Capture the cell that displays the provided text and extract its [X, Y] central coordinate. 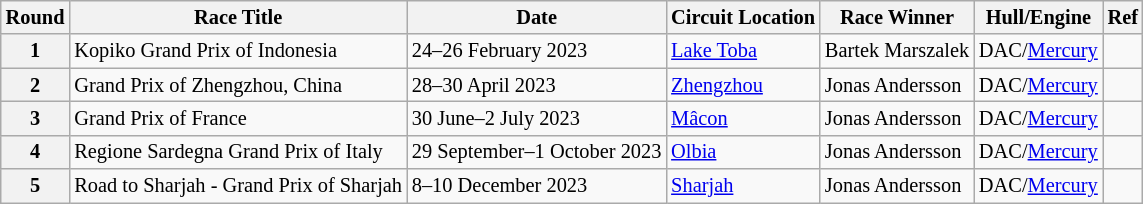
3 [36, 118]
Ref [1123, 17]
Kopiko Grand Prix of Indonesia [238, 51]
Round [36, 17]
Grand Prix of France [238, 118]
Bartek Marszalek [897, 51]
Mâcon [743, 118]
4 [36, 152]
Lake Toba [743, 51]
1 [36, 51]
28–30 April 2023 [536, 85]
Grand Prix of Zhengzhou, China [238, 85]
Road to Sharjah - Grand Prix of Sharjah [238, 186]
Sharjah [743, 186]
Hull/Engine [1038, 17]
Olbia [743, 152]
Regione Sardegna Grand Prix of Italy [238, 152]
Race Winner [897, 17]
24–26 February 2023 [536, 51]
Race Title [238, 17]
5 [36, 186]
Date [536, 17]
30 June–2 July 2023 [536, 118]
29 September–1 October 2023 [536, 152]
8–10 December 2023 [536, 186]
Circuit Location [743, 17]
Zhengzhou [743, 85]
2 [36, 85]
